Find where the given text appears and provide that cell's center as (x, y) coordinate. 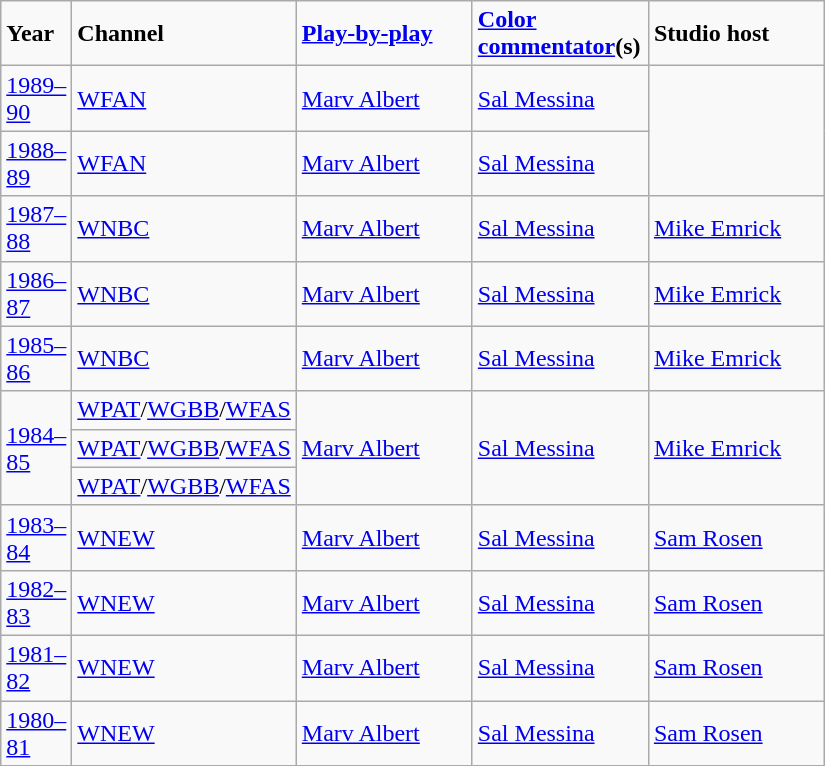
1988–89 (36, 164)
1984–85 (36, 448)
1980–81 (36, 732)
Channel (184, 34)
Color commentator(s) (560, 34)
1986–87 (36, 294)
Studio host (736, 34)
Year (36, 34)
1982–83 (36, 602)
1985–86 (36, 358)
Play-by-play (384, 34)
1987–88 (36, 228)
1983–84 (36, 538)
1981–82 (36, 668)
1989–90 (36, 98)
